Return the (X, Y) coordinate for the center point of the cell that contains the specified text.  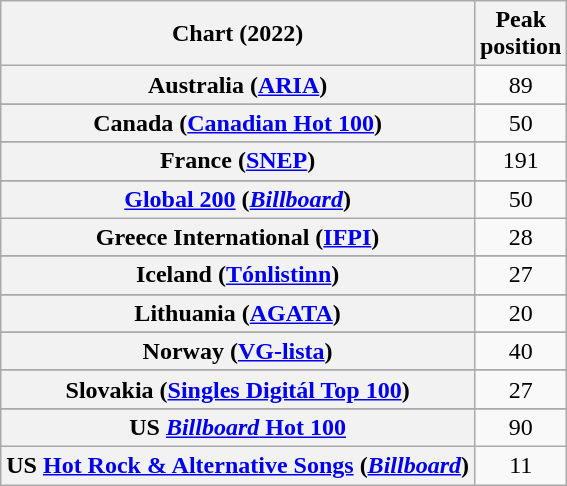
28 (520, 237)
89 (520, 85)
Lithuania (AGATA) (238, 313)
191 (520, 161)
90 (520, 427)
Norway (VG-lista) (238, 351)
11 (520, 465)
Global 200 (Billboard) (238, 199)
Iceland (Tónlistinn) (238, 275)
40 (520, 351)
US Billboard Hot 100 (238, 427)
Slovakia (Singles Digitál Top 100) (238, 389)
Chart (2022) (238, 34)
20 (520, 313)
US Hot Rock & Alternative Songs (Billboard) (238, 465)
Peak position (520, 34)
Canada (Canadian Hot 100) (238, 123)
France (SNEP) (238, 161)
Greece International (IFPI) (238, 237)
Australia (ARIA) (238, 85)
